Determine the (X, Y) coordinate at the center of the cell enclosing the given text.  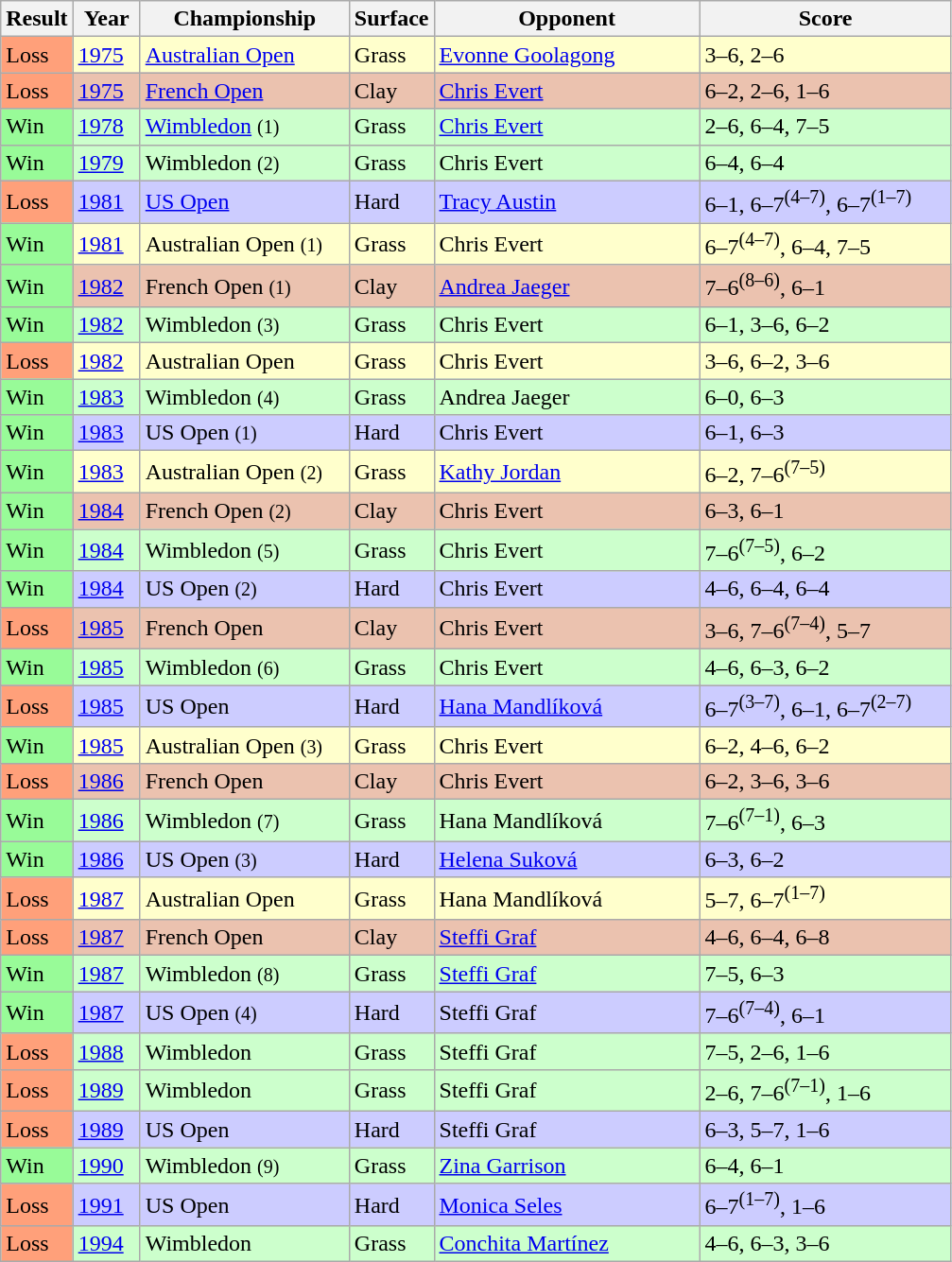
6–4, 6–1 (825, 1166)
6–3, 6–1 (825, 511)
7–6(8–6), 6–1 (825, 285)
5–7, 6–7(1–7) (825, 898)
Wimbledon (9) (244, 1166)
4–6, 6–3, 3–6 (825, 1244)
Wimbledon (5) (244, 550)
Year (106, 19)
Result (37, 19)
Wimbledon (8) (244, 974)
Zina Garrison (567, 1166)
6–1, 6–7(4–7), 6–7(1–7) (825, 202)
Wimbledon (6) (244, 667)
6–7(1–7), 1–6 (825, 1204)
6–2, 3–6, 3–6 (825, 781)
US Open (4) (244, 1013)
French Open (2) (244, 511)
6–2, 2–6, 1–6 (825, 91)
Tracy Austin (567, 202)
6–1, 3–6, 6–2 (825, 325)
7–5, 2–6, 1–6 (825, 1051)
2–6, 6–4, 7–5 (825, 127)
US Open (3) (244, 859)
Kathy Jordan (567, 473)
3–6, 7–6(7–4), 5–7 (825, 628)
US Open (2) (244, 589)
6–0, 6–3 (825, 397)
Wimbledon (3) (244, 325)
Australian Open (2) (244, 473)
6–4, 6–4 (825, 163)
1991 (106, 1204)
6–3, 5–7, 1–6 (825, 1130)
4–6, 6–4, 6–4 (825, 589)
6–2, 7–6(7–5) (825, 473)
Surface (391, 19)
4–6, 6–4, 6–8 (825, 938)
Wimbledon (4) (244, 397)
7–6(7–1), 6–3 (825, 821)
1979 (106, 163)
Monica Seles (567, 1204)
6–3, 6–2 (825, 859)
Wimbledon (1) (244, 127)
1994 (106, 1244)
4–6, 6–3, 6–2 (825, 667)
1978 (106, 127)
2–6, 7–6(7–1), 1–6 (825, 1091)
Australian Open (3) (244, 745)
US Open (1) (244, 433)
Opponent (567, 19)
6–2, 4–6, 6–2 (825, 745)
Australian Open (1) (244, 244)
Championship (244, 19)
7–5, 6–3 (825, 974)
1990 (106, 1166)
Helena Suková (567, 859)
French Open (1) (244, 285)
7–6(7–5), 6–2 (825, 550)
Evonne Goolagong (567, 55)
7–6(7–4), 6–1 (825, 1013)
1988 (106, 1051)
Score (825, 19)
6–7(3–7), 6–1, 6–7(2–7) (825, 707)
3–6, 6–2, 3–6 (825, 361)
3–6, 2–6 (825, 55)
Wimbledon (7) (244, 821)
6–7(4–7), 6–4, 7–5 (825, 244)
Conchita Martínez (567, 1244)
Wimbledon (2) (244, 163)
6–1, 6–3 (825, 433)
